Return the (x, y) coordinate for the center point of the cell that contains the specified text.  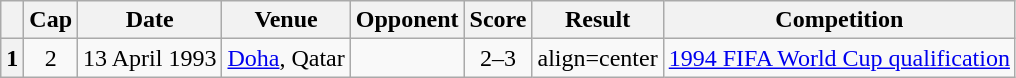
Score (498, 20)
align=center (598, 58)
13 April 1993 (150, 58)
2–3 (498, 58)
Date (150, 20)
2 (51, 58)
1 (12, 58)
Result (598, 20)
Opponent (407, 20)
Doha, Qatar (286, 58)
Venue (286, 20)
Cap (51, 20)
Competition (839, 20)
1994 FIFA World Cup qualification (839, 58)
